Determine the [x, y] coordinate at the center of the cell enclosing the given text.  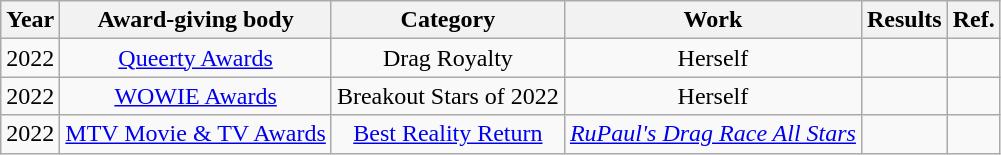
Results [904, 20]
Work [712, 20]
Breakout Stars of 2022 [448, 96]
WOWIE Awards [196, 96]
Ref. [974, 20]
Award-giving body [196, 20]
MTV Movie & TV Awards [196, 134]
Drag Royalty [448, 58]
RuPaul's Drag Race All Stars [712, 134]
Best Reality Return [448, 134]
Queerty Awards [196, 58]
Category [448, 20]
Year [30, 20]
